Extract the (X, Y) coordinate from the center of the cell holding the provided text.  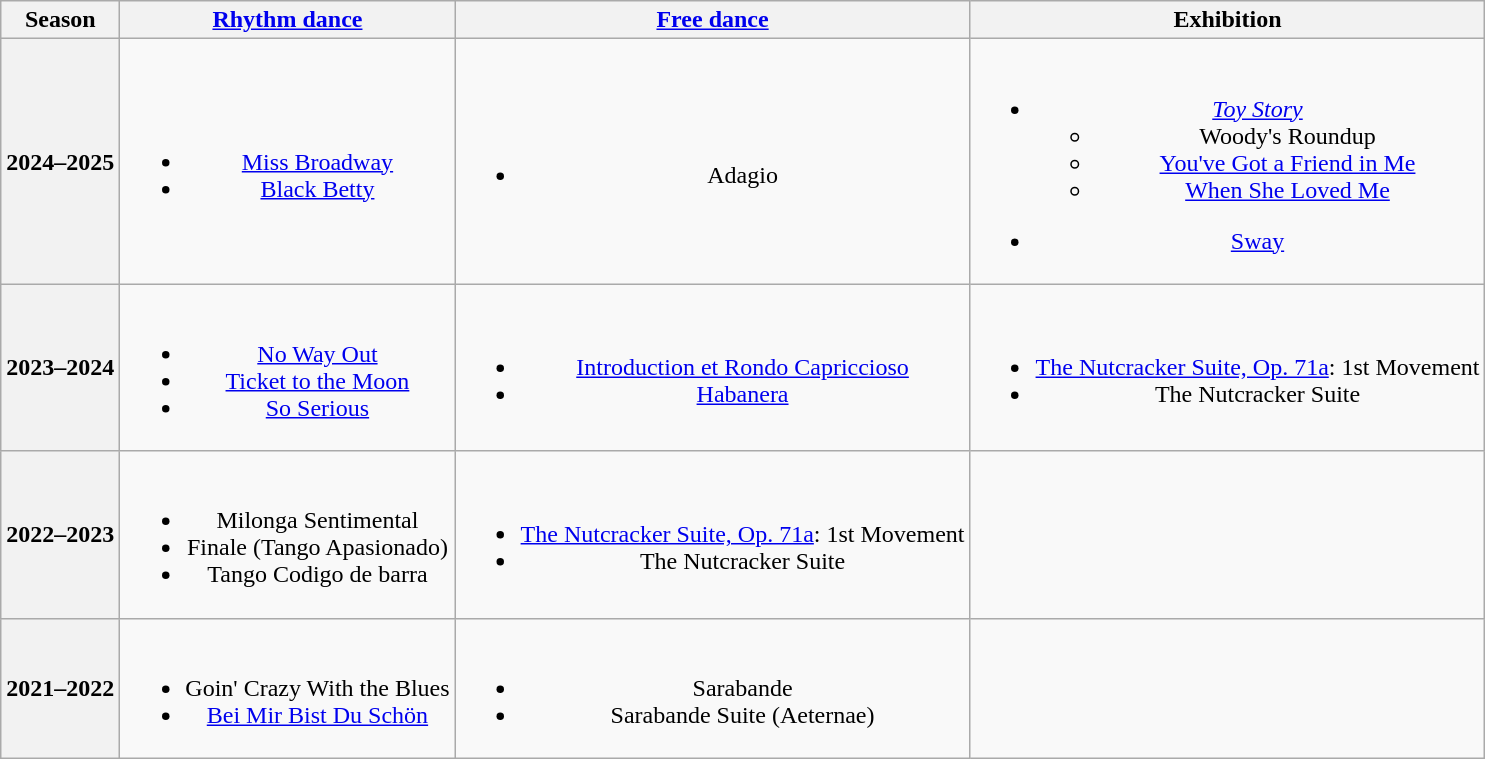
2023–2024 (60, 368)
Sarabande Sarabande Suite (Aeternae) (712, 688)
Goin' Crazy With the Blues Bei Mir Bist Du Schön (288, 688)
Rhythm dance (288, 20)
Introduction et Rondo Capriccioso Habanera (712, 368)
Exhibition (1228, 20)
2021–2022 (60, 688)
No Way OutTicket to the MoonSo Serious (288, 368)
2022–2023 (60, 534)
2024–2025 (60, 162)
Miss Broadway Black Betty (288, 162)
Free dance (712, 20)
Adagio (712, 162)
Season (60, 20)
Milonga Sentimental Finale (Tango Apasionado) Tango Codigo de barra (288, 534)
Toy StoryWoody's Roundup You've Got a Friend in Me When She Loved Me Sway (1228, 162)
